Provide the [X, Y] coordinate of the cell's center where the given text is located.  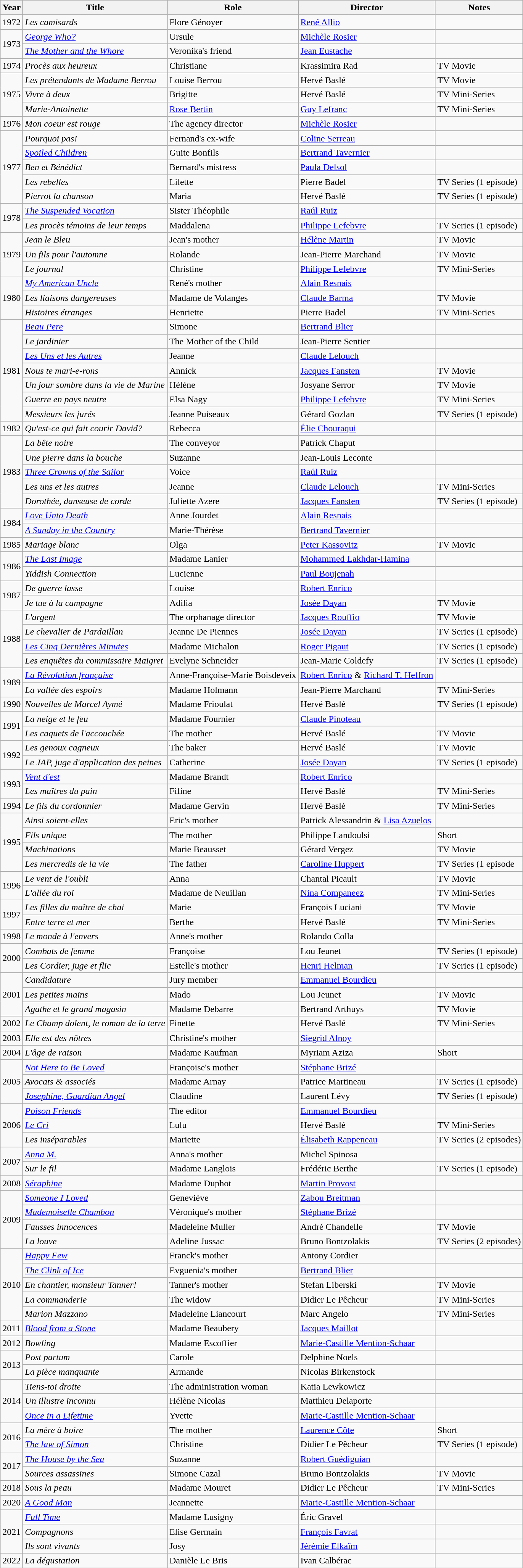
Annick [233, 370]
Caroline Huppert [367, 864]
Les liaisons dangereuses [95, 298]
Madame Arnay [233, 1081]
Elise Germain [233, 1531]
Les filles du maître de chai [95, 908]
2020 [11, 1502]
The widow [233, 1299]
Marion Mazzano [95, 1314]
Stefan Liberski [367, 1285]
The law of Simon [95, 1444]
Madame Beaubery [233, 1328]
1980 [11, 298]
1975 [11, 95]
Qu'est-ce qui fait courir David? [95, 429]
Mariage blanc [95, 545]
1972 [11, 22]
Franck's mother [233, 1256]
Compagnons [95, 1531]
Fifine [233, 791]
1989 [11, 683]
The conveyor [233, 443]
Guerre en pays neutre [95, 399]
La mère à boire [95, 1430]
Madame Langlois [233, 1169]
Henri Helman [367, 966]
The Mother and the Whore [95, 51]
Yiddish Connection [95, 574]
TV Series (1 episode [479, 864]
Jacques Rouffio [367, 617]
Philippe Landoulsi [367, 835]
Le JAP, juge d'application des peines [95, 762]
La neige et le feu [95, 719]
Evguenia's mother [233, 1270]
1998 [11, 937]
Nous te mari-e-rons [95, 370]
1979 [11, 254]
En chantier, monsieur Tanner! [95, 1285]
1991 [11, 726]
Josyane Serror [367, 385]
Jean Eustache [367, 51]
1986 [11, 566]
Notes [479, 8]
Les maîtres du pain [95, 791]
Three Crowns of the Sailor [95, 472]
Le vent de l'oubli [95, 878]
Christiane [233, 66]
Coline Serreau [367, 138]
L'âge de raison [95, 1052]
1973 [11, 44]
Once in a Lifetime [95, 1415]
Adeline Jussac [233, 1241]
1992 [11, 755]
Jean-Pierre Sentier [367, 341]
Marie-Thérèse [233, 530]
Le fils du cordonnier [95, 806]
2017 [11, 1466]
Le monde à l'envers [95, 937]
1995 [11, 842]
2003 [11, 1038]
Sister Théophile [233, 211]
Combats de femme [95, 951]
Nina Companeez [367, 893]
Ivan Calbérac [367, 1560]
Madame Brandt [233, 777]
Marie [233, 908]
Bowling [95, 1343]
2007 [11, 1162]
Laurent Lévy [367, 1096]
Hélène Martin [367, 240]
Someone I Loved [95, 1198]
L'allée du roi [95, 893]
1996 [11, 885]
Claude Barma [367, 298]
Mon coeur est rouge [95, 124]
Madame Kaufman [233, 1052]
La bête noire [95, 443]
La Révolution française [95, 675]
Jeannette [233, 1502]
Guy Lefranc [367, 109]
Veronika's friend [233, 51]
Catherine [233, 762]
Les camisards [95, 22]
Not Here to Be Loved [95, 1067]
Krassimira Rad [367, 66]
Madame Fournier [233, 719]
Rebecca [233, 429]
Martin Provost [367, 1183]
A Good Man [95, 1502]
François Favrat [367, 1531]
Pierrot la chanson [95, 196]
Hélène Nicolas [233, 1401]
Armande [233, 1372]
Madame Debarre [233, 1009]
Poison Friends [95, 1111]
Les Cinq Dernières Minutes [95, 646]
Un jour sombre dans la vie de Marine [95, 385]
Nouvelles de Marcel Aymé [95, 704]
2021 [11, 1531]
The baker [233, 748]
The editor [233, 1111]
Élie Chouraqui [367, 429]
Matthieu Delaporte [367, 1401]
Marc Angelo [367, 1314]
Madame de Volanges [233, 298]
2016 [11, 1437]
Brigitte [233, 95]
Lulu [233, 1125]
Jean's mother [233, 240]
Sous la peau [95, 1488]
My American Uncle [95, 283]
Blood from a Stone [95, 1328]
Séraphine [95, 1183]
Paul Boujenah [367, 574]
Tiens-toi droite [95, 1386]
Un illustre inconnu [95, 1401]
Anne-Françoise-Marie Boisdeveix [233, 675]
Happy Few [95, 1256]
Sur le fil [95, 1169]
Pourquoi pas! [95, 138]
Procès aux heureux [95, 66]
Le jardinier [95, 341]
Les genoux cagneux [95, 748]
Mariette [233, 1140]
2006 [11, 1125]
Les Uns et les Autres [95, 356]
Spoiled Children [95, 153]
Entre terre et mer [95, 922]
The Clink of Ice [95, 1270]
Les Cordier, juge et flic [95, 966]
La louve [95, 1241]
De guerre lasse [95, 588]
Bertrand Arthuys [367, 1009]
1984 [11, 523]
Tanner's mother [233, 1285]
1993 [11, 784]
Finette [233, 1023]
Candidature [95, 980]
Anna's mother [233, 1154]
Paula Delsol [367, 167]
Henriette [233, 312]
Le chevalier de Pardaillan [95, 631]
François Luciani [367, 908]
2018 [11, 1488]
Geneviève [233, 1198]
2014 [11, 1401]
1985 [11, 545]
1987 [11, 595]
Élisabeth Rappeneau [367, 1140]
1990 [11, 704]
Les rebelles [95, 182]
Eric's mother [233, 820]
Patrick Alessandrin & Lisa Azuelos [367, 820]
Jacques Maillot [367, 1328]
Peter Kassovitz [367, 545]
Les procès témoins de leur temps [95, 225]
Mohammed Lakhdar-Hamina [367, 559]
Myriam Aziza [367, 1052]
Year [11, 8]
Jean le Bleu [95, 240]
The Last Image [95, 559]
Anna [233, 878]
Anna M. [95, 1154]
L'argent [95, 617]
Sources assassines [95, 1473]
Mademoiselle Chambon [95, 1212]
André Chandelle [367, 1227]
Robert Enrico & Richard T. Heffron [367, 675]
Les caquets de l'accouchée [95, 733]
The Mother of the Child [233, 341]
Histoires étranges [95, 312]
Love Unto Death [95, 516]
Hélène [233, 385]
Danièle Le Bris [233, 1560]
Françoise's mother [233, 1067]
Je tue à la campagne [95, 602]
2005 [11, 1081]
Patrick Chaput [367, 443]
La vallée des espoirs [95, 690]
The Suspended Vocation [95, 211]
Chantal Picault [367, 878]
Madame Lusigny [233, 1517]
Fausses innocences [95, 1227]
La pièce manquante [95, 1372]
Un fils pour l'automne [95, 254]
Elle est des nôtres [95, 1038]
Maddalena [233, 225]
Josephine, Guardian Angel [95, 1096]
René's mother [233, 283]
Le Cri [95, 1125]
1997 [11, 915]
Lilette [233, 182]
Avocats & associés [95, 1081]
Rolando Colla [367, 937]
Laurence Côte [367, 1430]
Marie Beausset [233, 849]
Simone Cazal [233, 1473]
Vivre à deux [95, 95]
Maria [233, 196]
Les mercredis de la vie [95, 864]
Beau Pere [95, 327]
Simone [233, 327]
Patrice Martineau [367, 1081]
Fernand's ex-wife [233, 138]
Delphine Noels [367, 1358]
1978 [11, 218]
1981 [11, 370]
Estelle's mother [233, 966]
Evelyne Schneider [233, 661]
Rose Bertin [233, 109]
Christine's mother [233, 1038]
2004 [11, 1052]
Madame Mouret [233, 1488]
Ainsi soient-elles [95, 820]
Françoise [233, 951]
Madame Escoffier [233, 1343]
The House by the Sea [95, 1459]
Dorothée, danseuse de corde [95, 501]
Claude Pinoteau [367, 719]
Guite Bonfils [233, 153]
Jean-Marie Coldefy [367, 661]
Lucienne [233, 574]
Robert Guédiguian [367, 1459]
The orphanage director [233, 617]
Vent d'est [95, 777]
Zabou Breitman [367, 1198]
1976 [11, 124]
1977 [11, 167]
Les petites mains [95, 994]
Juliette Azere [233, 501]
Mado [233, 994]
1974 [11, 66]
Elsa Nagy [233, 399]
The agency director [233, 124]
2008 [11, 1183]
Jean-Louis Leconte [367, 458]
Full Time [95, 1517]
Katia Lewkowicz [367, 1386]
Les inséparables [95, 1140]
Une pierre dans la bouche [95, 458]
Rolande [233, 254]
Jérémie Elkaïm [367, 1546]
1988 [11, 639]
Les prétendants de Madame Berrou [95, 80]
Jeanne De Piennes [233, 631]
1982 [11, 429]
Louise Berrou [233, 80]
Director [367, 8]
Michel Spinosa [367, 1154]
Ursule [233, 37]
Siegrid Alnoy [367, 1038]
1983 [11, 472]
La dégustation [95, 1560]
Messieurs les jurés [95, 414]
Jury member [233, 980]
The father [233, 864]
George Who? [95, 37]
Marie-Antoinette [95, 109]
Post partum [95, 1358]
2011 [11, 1328]
Machinations [95, 849]
2002 [11, 1023]
Berthe [233, 922]
Adilia [233, 602]
2000 [11, 958]
Frédéric Berthe [367, 1169]
Madeleine Liancourt [233, 1314]
2001 [11, 994]
Agathe et le grand magasin [95, 1009]
Madeleine Muller [233, 1227]
2022 [11, 1560]
Le Champ dolent, le roman de la terre [95, 1023]
Madame Michalon [233, 646]
Ils sont vivants [95, 1546]
The administration woman [233, 1386]
2010 [11, 1285]
Yvette [233, 1415]
Claudine [233, 1096]
Olga [233, 545]
Madame Frioulat [233, 704]
René Allio [367, 22]
Gérard Gozlan [367, 414]
Madame de Neuillan [233, 893]
A Sunday in the Country [95, 530]
Fils unique [95, 835]
Anne Jourdet [233, 516]
2009 [11, 1219]
Bernard's mistress [233, 167]
Jeanne Puiseaux [233, 414]
Véronique's mother [233, 1212]
2012 [11, 1343]
Madame Gervin [233, 806]
2013 [11, 1365]
Flore Génoyer [233, 22]
Gérard Vergez [367, 849]
Ben et Bénédict [95, 167]
Carole [233, 1358]
La commanderie [95, 1299]
Josy [233, 1546]
Les uns et les autres [95, 487]
Madame Holmann [233, 690]
Le journal [95, 269]
Madame Duphot [233, 1183]
Antony Cordier [367, 1256]
Voice [233, 472]
Anne's mother [233, 937]
Louise [233, 588]
Title [95, 8]
Madame Lanier [233, 559]
Roger Pigaut [367, 646]
Nicolas Birkenstock [367, 1372]
Les enquêtes du commissaire Maigret [95, 661]
Role [233, 8]
1994 [11, 806]
Éric Gravel [367, 1517]
